From the cell containing the given text, extract its center point as [x, y] coordinate. 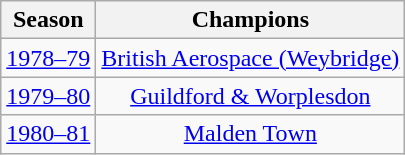
Champions [250, 20]
Malden Town [250, 134]
Guildford & Worplesdon [250, 96]
1980–81 [48, 134]
1979–80 [48, 96]
Season [48, 20]
British Aerospace (Weybridge) [250, 58]
1978–79 [48, 58]
